Determine the (X, Y) coordinate at the center of the cell enclosing the given text.  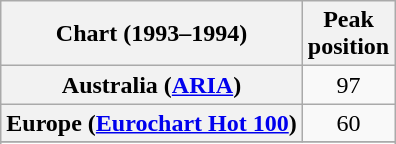
Peakposition (348, 34)
Australia (ARIA) (152, 85)
Europe (Eurochart Hot 100) (152, 123)
Chart (1993–1994) (152, 34)
97 (348, 85)
60 (348, 123)
